Extract the (X, Y) coordinate from the center of the cell holding the provided text.  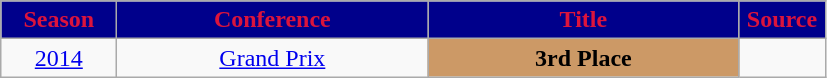
Grand Prix (272, 58)
2014 (59, 58)
Title (584, 20)
3rd Place (584, 58)
Source (782, 20)
Season (59, 20)
Conference (272, 20)
